Return the [x, y] coordinate for the center point of the cell that contains the specified text.  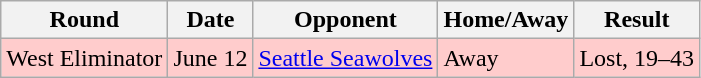
Opponent [346, 20]
Date [210, 20]
June 12 [210, 58]
Seattle Seawolves [346, 58]
Round [84, 20]
Result [637, 20]
Away [506, 58]
West Eliminator [84, 58]
Home/Away [506, 20]
Lost, 19–43 [637, 58]
